Detect which cell encompasses the target text, then output its [x, y] center coordinate. 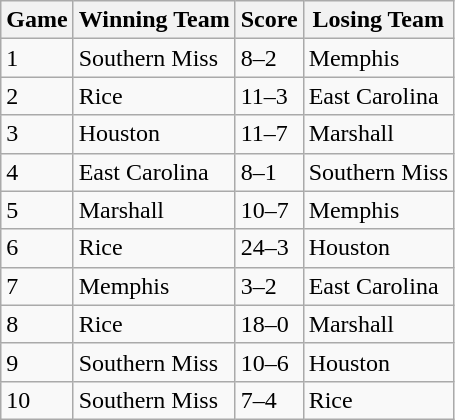
10 [37, 400]
Score [269, 20]
11–3 [269, 96]
3–2 [269, 286]
18–0 [269, 324]
24–3 [269, 248]
8 [37, 324]
4 [37, 172]
3 [37, 134]
11–7 [269, 134]
8–2 [269, 58]
8–1 [269, 172]
6 [37, 248]
5 [37, 210]
10–6 [269, 362]
1 [37, 58]
7 [37, 286]
Winning Team [154, 20]
Game [37, 20]
7–4 [269, 400]
10–7 [269, 210]
9 [37, 362]
2 [37, 96]
Losing Team [378, 20]
